Find where the given text appears and provide that cell's center as (X, Y) coordinate. 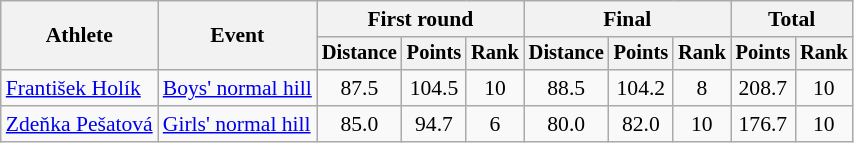
Zdeňka Pešatová (80, 124)
Boys' normal hill (238, 88)
First round (420, 19)
87.5 (360, 88)
Girls' normal hill (238, 124)
6 (495, 124)
208.7 (763, 88)
104.5 (434, 88)
Event (238, 36)
176.7 (763, 124)
8 (702, 88)
Final (628, 19)
88.5 (566, 88)
82.0 (641, 124)
Athlete (80, 36)
104.2 (641, 88)
František Holík (80, 88)
Total (792, 19)
80.0 (566, 124)
85.0 (360, 124)
94.7 (434, 124)
